For the text-containing cell, return its midpoint in (x, y) coordinate format. 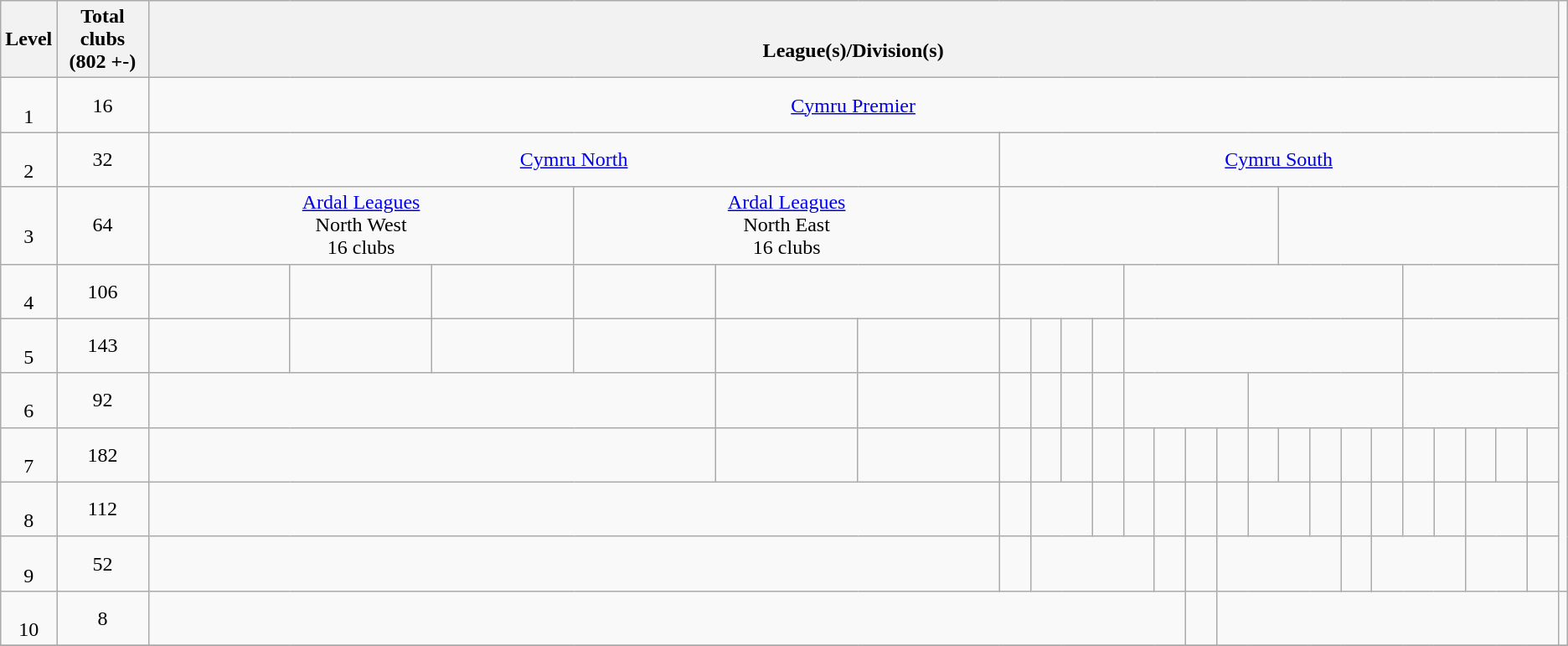
4 (28, 292)
182 (102, 454)
1 (28, 106)
16 (102, 106)
Cymru North (574, 159)
Cymru South (1278, 159)
3 (28, 225)
106 (102, 292)
10 (28, 618)
Ardal LeaguesNorth West16 clubs (361, 225)
143 (102, 345)
92 (102, 401)
5 (28, 345)
2 (28, 159)
64 (102, 225)
6 (28, 401)
League(s)/Division(s) (853, 39)
Ardal LeaguesNorth East16 clubs (787, 225)
9 (28, 563)
Level (28, 39)
Cymru Premier (853, 106)
7 (28, 454)
32 (102, 159)
Total clubs (802 +-) (102, 39)
112 (102, 509)
52 (102, 563)
